Search for the cell housing the specified text and yield its [x, y] center coordinate. 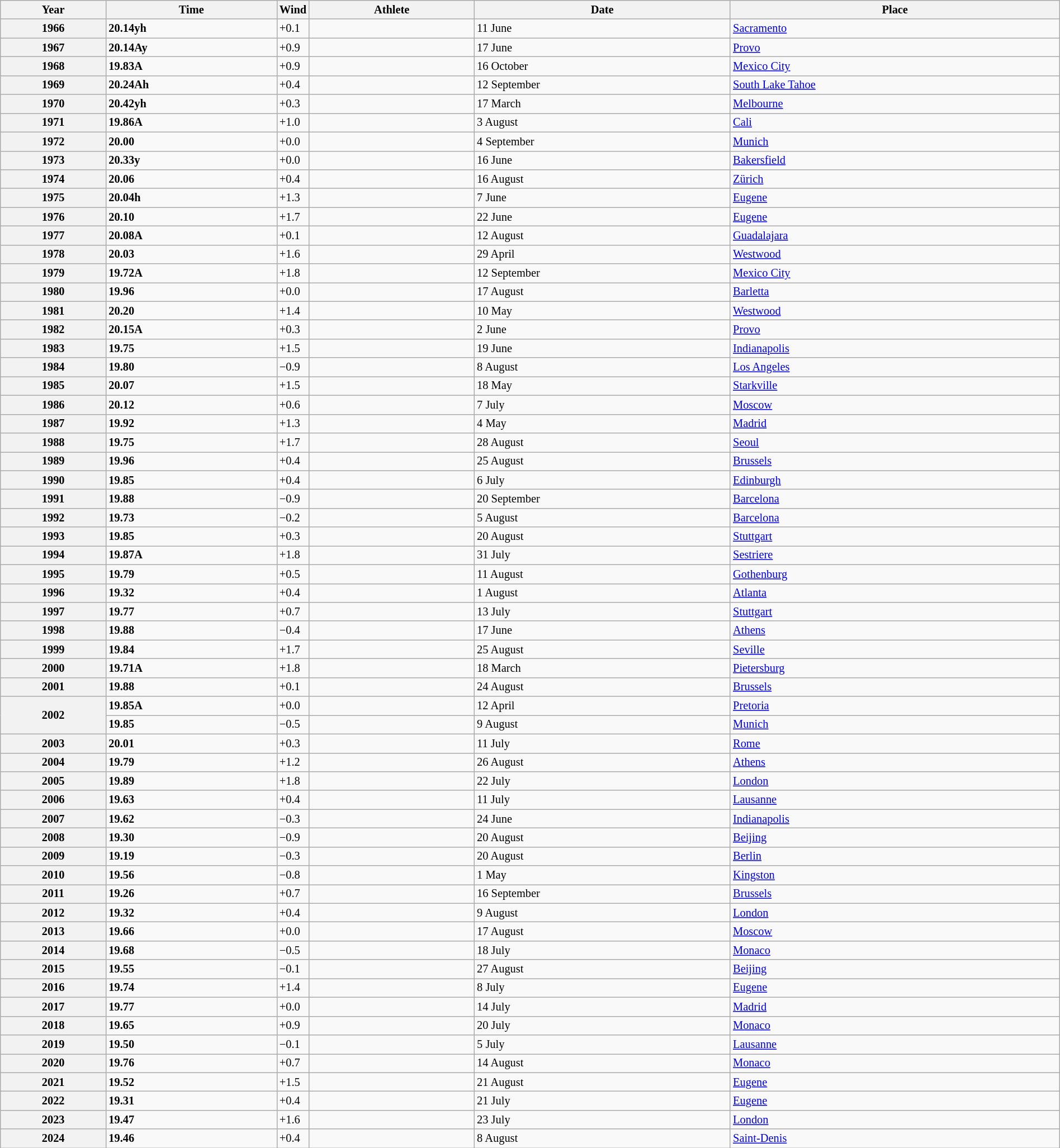
20.07 [191, 386]
1996 [54, 593]
19.52 [191, 1082]
2000 [54, 668]
2011 [54, 894]
2012 [54, 913]
20.20 [191, 311]
Cali [895, 122]
Sestriere [895, 555]
14 July [602, 1007]
Place [895, 10]
1967 [54, 48]
16 August [602, 179]
+0.5 [293, 574]
2024 [54, 1138]
Seville [895, 649]
1983 [54, 348]
19.26 [191, 894]
19.73 [191, 518]
22 July [602, 781]
−0.2 [293, 518]
19.87A [191, 555]
+0.6 [293, 405]
19.55 [191, 969]
1975 [54, 198]
1970 [54, 104]
20.24Ah [191, 85]
20.12 [191, 405]
28 August [602, 442]
2019 [54, 1044]
1969 [54, 85]
19.76 [191, 1063]
19.89 [191, 781]
2018 [54, 1026]
1985 [54, 386]
18 May [602, 386]
19.68 [191, 950]
Atlanta [895, 593]
Sacramento [895, 29]
20.03 [191, 254]
8 July [602, 988]
19.83A [191, 66]
6 July [602, 480]
2023 [54, 1119]
1966 [54, 29]
1993 [54, 537]
2 June [602, 329]
1998 [54, 630]
20.15A [191, 329]
19.31 [191, 1100]
13 July [602, 611]
Los Angeles [895, 367]
1973 [54, 160]
19.80 [191, 367]
19 June [602, 348]
20.14Ay [191, 48]
Kingston [895, 875]
22 June [602, 217]
16 October [602, 66]
1991 [54, 499]
5 July [602, 1044]
20.14yh [191, 29]
23 July [602, 1119]
20.01 [191, 743]
2010 [54, 875]
19.74 [191, 988]
−0.4 [293, 630]
20.42yh [191, 104]
Pretoria [895, 706]
10 May [602, 311]
20.33y [191, 160]
20.10 [191, 217]
2004 [54, 762]
19.62 [191, 819]
2017 [54, 1007]
19.86A [191, 122]
20.04h [191, 198]
19.72A [191, 273]
1976 [54, 217]
Starkville [895, 386]
1978 [54, 254]
4 September [602, 141]
Saint-Denis [895, 1138]
1982 [54, 329]
2014 [54, 950]
12 April [602, 706]
1974 [54, 179]
19.84 [191, 649]
2020 [54, 1063]
1968 [54, 66]
1999 [54, 649]
20.08A [191, 235]
1980 [54, 292]
16 September [602, 894]
+1.2 [293, 762]
Zürich [895, 179]
Athlete [391, 10]
7 July [602, 405]
Wind [293, 10]
12 August [602, 235]
−0.8 [293, 875]
4 May [602, 424]
24 June [602, 819]
26 August [602, 762]
Time [191, 10]
16 June [602, 160]
19.56 [191, 875]
1981 [54, 311]
1987 [54, 424]
19.46 [191, 1138]
South Lake Tahoe [895, 85]
20 September [602, 499]
20 July [602, 1026]
1979 [54, 273]
20.00 [191, 141]
3 August [602, 122]
1990 [54, 480]
Rome [895, 743]
2003 [54, 743]
Guadalajara [895, 235]
Bakersfield [895, 160]
Date [602, 10]
Pietersburg [895, 668]
+1.0 [293, 122]
2015 [54, 969]
27 August [602, 969]
2002 [54, 715]
18 March [602, 668]
1 May [602, 875]
19.65 [191, 1026]
1971 [54, 122]
2009 [54, 856]
5 August [602, 518]
19.50 [191, 1044]
1988 [54, 442]
Barletta [895, 292]
19.85A [191, 706]
21 July [602, 1100]
2006 [54, 800]
19.47 [191, 1119]
1997 [54, 611]
2001 [54, 687]
21 August [602, 1082]
Year [54, 10]
19.30 [191, 837]
1972 [54, 141]
19.92 [191, 424]
1989 [54, 461]
29 April [602, 254]
2007 [54, 819]
1992 [54, 518]
19.71A [191, 668]
Seoul [895, 442]
11 June [602, 29]
2008 [54, 837]
19.19 [191, 856]
11 August [602, 574]
1986 [54, 405]
20.06 [191, 179]
18 July [602, 950]
Gothenburg [895, 574]
19.66 [191, 932]
2022 [54, 1100]
14 August [602, 1063]
24 August [602, 687]
7 June [602, 198]
1994 [54, 555]
Berlin [895, 856]
1984 [54, 367]
2005 [54, 781]
Melbourne [895, 104]
2013 [54, 932]
1995 [54, 574]
17 March [602, 104]
1977 [54, 235]
19.63 [191, 800]
2016 [54, 988]
2021 [54, 1082]
Edinburgh [895, 480]
1 August [602, 593]
31 July [602, 555]
